Identify which cell holds the provided text, then report its [X, Y] central coordinate. 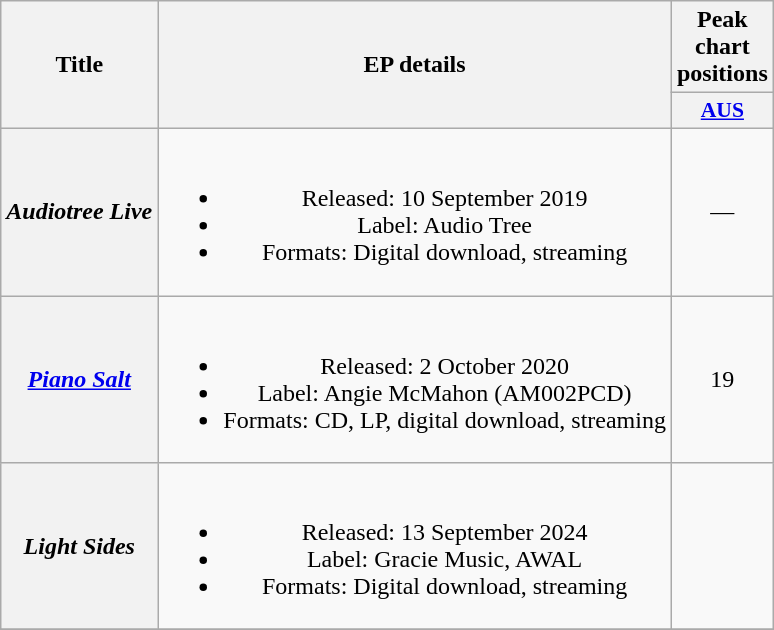
Released: 13 September 2024Label: Gracie Music, AWALFormats: Digital download, streaming [415, 546]
Released: 10 September 2019Label: Audio TreeFormats: Digital download, streaming [415, 212]
Title [80, 65]
— [722, 212]
Piano Salt [80, 380]
Audiotree Live [80, 212]
19 [722, 380]
AUS [722, 111]
EP details [415, 65]
Released: 2 October 2020Label: Angie McMahon (AM002PCD)Formats: CD, LP, digital download, streaming [415, 380]
Peak chart positions [722, 47]
Light Sides [80, 546]
